Determine the [x, y] coordinate at the center of the cell enclosing the given text.  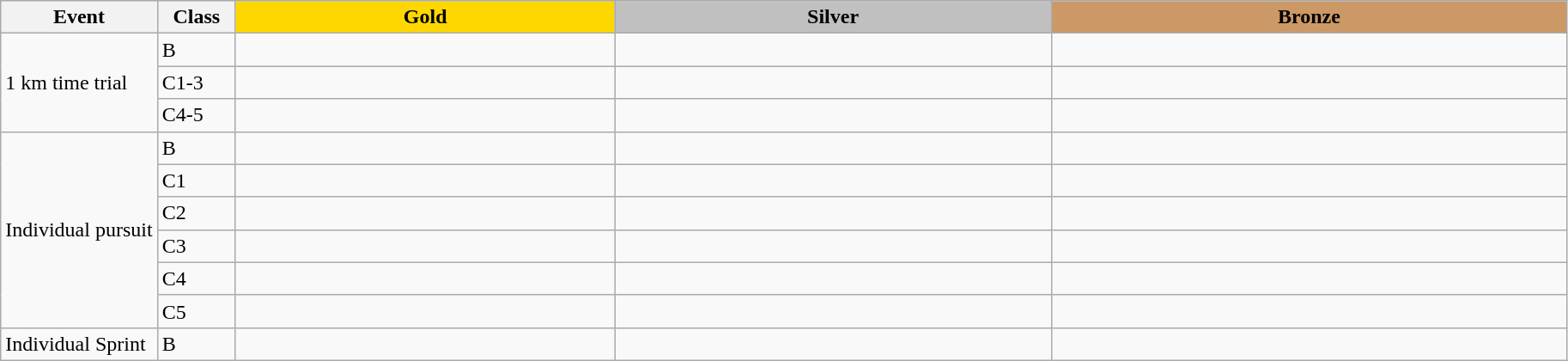
1 km time trial [79, 83]
Individual pursuit [79, 229]
C2 [196, 213]
C1-3 [196, 83]
Individual Sprint [79, 344]
Gold [425, 17]
C3 [196, 246]
C4 [196, 278]
Class [196, 17]
C5 [196, 311]
Silver [833, 17]
C1 [196, 180]
Event [79, 17]
Bronze [1309, 17]
C4-5 [196, 115]
